Extract the (X, Y) coordinate from the center of the cell holding the provided text.  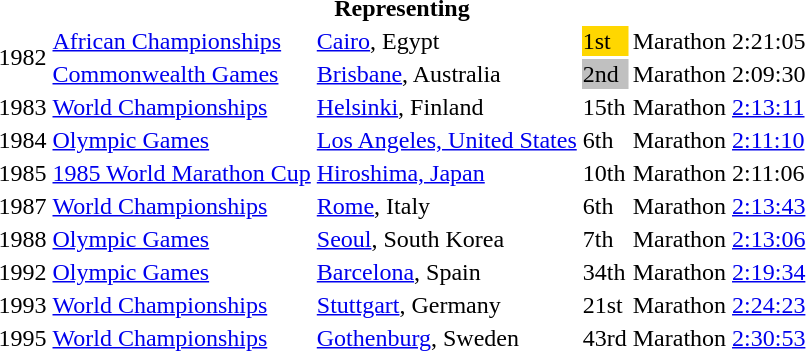
Rome, Italy (446, 206)
Cairo, Egypt (446, 41)
Helsinki, Finland (446, 107)
2nd (604, 74)
Seoul, South Korea (446, 239)
10th (604, 173)
Commonwealth Games (182, 74)
15th (604, 107)
1st (604, 41)
34th (604, 272)
African Championships (182, 41)
Stuttgart, Germany (446, 305)
Hiroshima, Japan (446, 173)
7th (604, 239)
Los Angeles, United States (446, 140)
21st (604, 305)
1985 World Marathon Cup (182, 173)
Brisbane, Australia (446, 74)
Barcelona, Spain (446, 272)
